Search for the cell housing the specified text and yield its (X, Y) center coordinate. 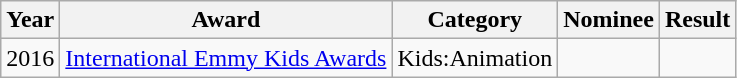
Year (30, 20)
Result (697, 20)
Kids:Animation (475, 58)
Category (475, 20)
International Emmy Kids Awards (226, 58)
Nominee (609, 20)
2016 (30, 58)
Award (226, 20)
